Find where the given text appears and provide that cell's center as [X, Y] coordinate. 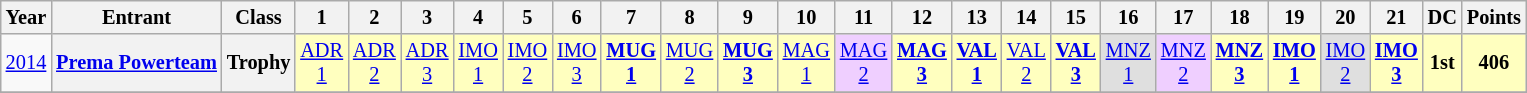
MUG3 [748, 63]
20 [1346, 17]
14 [1026, 17]
15 [1076, 17]
MUG2 [690, 63]
3 [428, 17]
21 [1396, 17]
MAG1 [806, 63]
1st [1442, 63]
VAL2 [1026, 63]
7 [631, 17]
1 [322, 17]
2014 [26, 63]
MAG3 [922, 63]
13 [977, 17]
Prema Powerteam [136, 63]
MNZ2 [1184, 63]
9 [748, 17]
ADR1 [322, 63]
Trophy [259, 63]
6 [576, 17]
8 [690, 17]
VAL3 [1076, 63]
4 [478, 17]
MAG2 [864, 63]
Entrant [136, 17]
Points [1494, 17]
12 [922, 17]
VAL1 [977, 63]
DC [1442, 17]
10 [806, 17]
19 [1294, 17]
17 [1184, 17]
2 [374, 17]
ADR2 [374, 63]
16 [1128, 17]
ADR3 [428, 63]
406 [1494, 63]
Class [259, 17]
18 [1240, 17]
MNZ1 [1128, 63]
11 [864, 17]
MUG1 [631, 63]
5 [528, 17]
Year [26, 17]
MNZ3 [1240, 63]
